Identify which cell holds the provided text, then report its [X, Y] central coordinate. 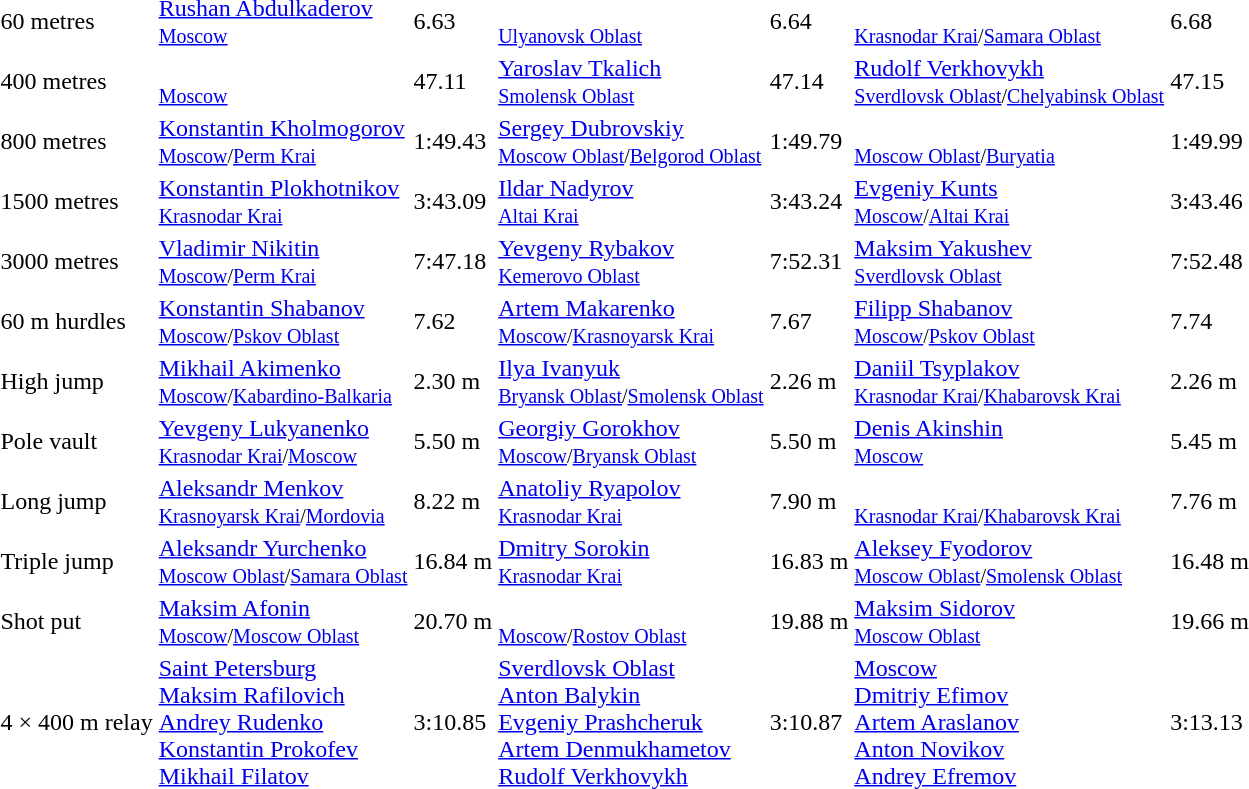
Anatoliy RyapolovKrasnodar Krai [631, 502]
Yevgeny RybakovKemerovo Oblast [631, 262]
Maksim AfoninMoscow/Moscow Oblast [283, 622]
Konstantin ShabanovMoscow/Pskov Oblast [283, 322]
Yevgeny LukyanenkoKrasnodar Krai/Moscow [283, 442]
7.62 [453, 322]
Ilya IvanyukBryansk Oblast/Smolensk Oblast [631, 382]
Vladimir NikitinMoscow/Perm Krai [283, 262]
Krasnodar Krai/Khabarovsk Krai [1010, 502]
Moscow/Rostov Oblast [631, 622]
1:49.79 [809, 142]
Yaroslav TkalichSmolensk Oblast [631, 82]
Ildar NadyrovAltai Krai [631, 202]
Filipp ShabanovMoscow/Pskov Oblast [1010, 322]
Artem MakarenkoMoscow/Krasnoyarsk Krai [631, 322]
20.70 m [453, 622]
Maksim YakushevSverdlovsk Oblast [1010, 262]
Dmitry SorokinKrasnodar Krai [631, 562]
Konstantin PlokhotnikovKrasnodar Krai [283, 202]
Mikhail AkimenkoMoscow/Kabardino-Balkaria [283, 382]
Konstantin KholmogorovMoscow/Perm Krai [283, 142]
1:49.43 [453, 142]
Evgeniy KuntsMoscow/Altai Krai [1010, 202]
16.84 m [453, 562]
Aleksandr MenkovKrasnoyarsk Krai/Mordovia [283, 502]
47.14 [809, 82]
7:52.31 [809, 262]
Daniil TsyplakovKrasnodar Krai/Khabarovsk Krai [1010, 382]
16.83 m [809, 562]
3:43.09 [453, 202]
Sergey DubrovskiyMoscow Oblast/Belgorod Oblast [631, 142]
3:43.24 [809, 202]
Denis AkinshinMoscow [1010, 442]
47.11 [453, 82]
7.67 [809, 322]
Georgiy GorokhovMoscow/Bryansk Oblast [631, 442]
Rudolf VerkhovykhSverdlovsk Oblast/Chelyabinsk Oblast [1010, 82]
19.88 m [809, 622]
Maksim SidorovMoscow Oblast [1010, 622]
7.90 m [809, 502]
2.30 m [453, 382]
Moscow Oblast/Buryatia [1010, 142]
Moscow [283, 82]
8.22 m [453, 502]
Aleksey FyodorovMoscow Oblast/Smolensk Oblast [1010, 562]
7:47.18 [453, 262]
Aleksandr YurchenkoMoscow Oblast/Samara Oblast [283, 562]
2.26 m [809, 382]
